From the cell containing the given text, extract its center point as [x, y] coordinate. 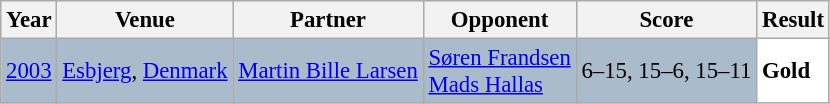
2003 [29, 72]
Martin Bille Larsen [328, 72]
Score [666, 20]
Opponent [500, 20]
Partner [328, 20]
Year [29, 20]
Result [794, 20]
Gold [794, 72]
Søren Frandsen Mads Hallas [500, 72]
Venue [145, 20]
Esbjerg, Denmark [145, 72]
6–15, 15–6, 15–11 [666, 72]
